Search for the cell housing the specified text and yield its (x, y) center coordinate. 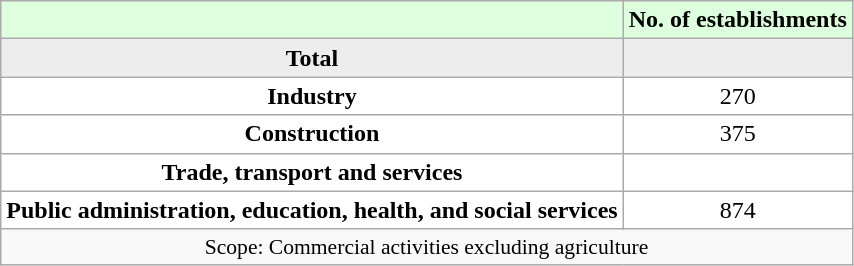
Industry (312, 96)
375 (738, 134)
Public administration, education, health, and social services (312, 210)
No. of establishments (738, 20)
Trade, transport and services (312, 172)
Construction (312, 134)
270 (738, 96)
Total (312, 58)
Scope: Commercial activities excluding agriculture (427, 247)
874 (738, 210)
